Output the [X, Y] coordinate of the center of the cell containing the given text.  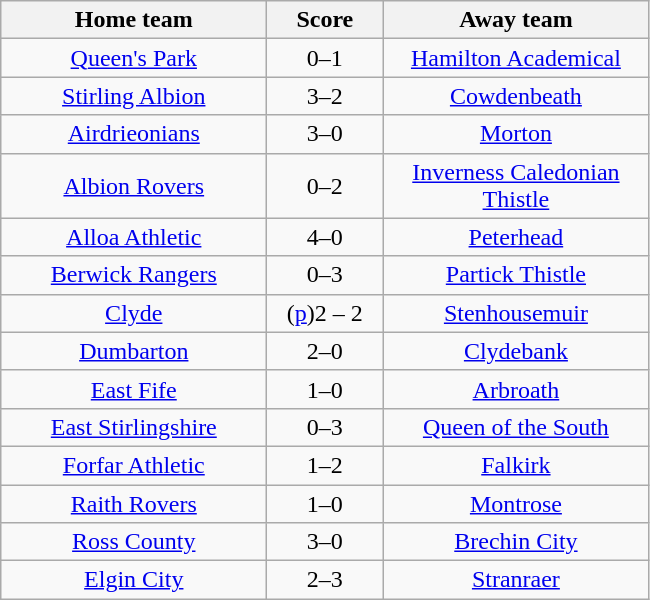
Brechin City [516, 542]
2–0 [325, 351]
Away team [516, 20]
Stirling Albion [134, 96]
(p)2 – 2 [325, 313]
Peterhead [516, 237]
Airdrieonians [134, 134]
Falkirk [516, 465]
East Fife [134, 389]
Stenhousemuir [516, 313]
Morton [516, 134]
2–3 [325, 580]
Ross County [134, 542]
Forfar Athletic [134, 465]
Clydebank [516, 351]
Berwick Rangers [134, 275]
Inverness Caledonian Thistle [516, 186]
Alloa Athletic [134, 237]
Cowdenbeath [516, 96]
Arbroath [516, 389]
Score [325, 20]
Elgin City [134, 580]
Montrose [516, 503]
Stranraer [516, 580]
Queen's Park [134, 58]
Queen of the South [516, 427]
Albion Rovers [134, 186]
Hamilton Academical [516, 58]
Partick Thistle [516, 275]
3–2 [325, 96]
Dumbarton [134, 351]
0–1 [325, 58]
0–2 [325, 186]
4–0 [325, 237]
Home team [134, 20]
Clyde [134, 313]
1–2 [325, 465]
Raith Rovers [134, 503]
East Stirlingshire [134, 427]
